Determine the [X, Y] coordinate at the center of the cell enclosing the given text.  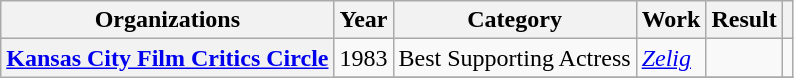
Best Supporting Actress [514, 58]
Zelig [671, 58]
1983 [364, 58]
Year [364, 20]
Kansas City Film Critics Circle [168, 58]
Work [671, 20]
Category [514, 20]
Organizations [168, 20]
Result [744, 20]
